Find where the given text appears and provide that cell's center as (x, y) coordinate. 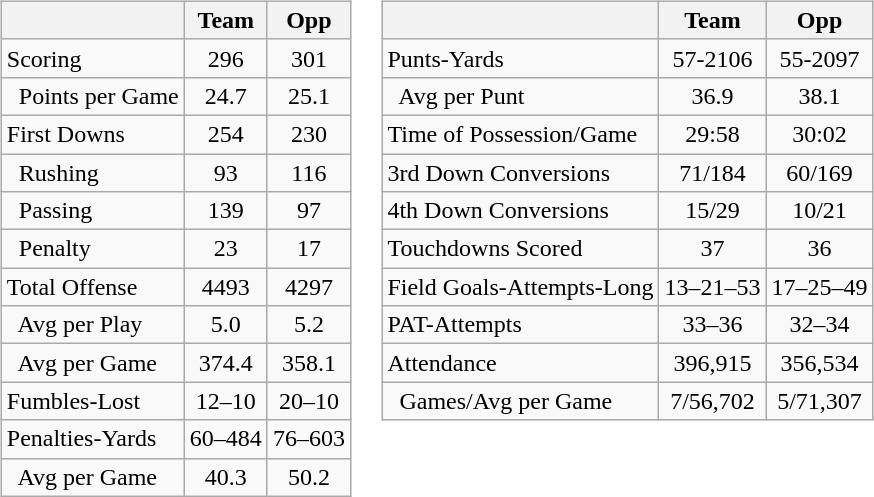
Scoring (92, 58)
30:02 (820, 134)
25.1 (308, 96)
Avg per Play (92, 325)
55-2097 (820, 58)
Penalties-Yards (92, 439)
12–10 (226, 401)
76–603 (308, 439)
36 (820, 249)
4th Down Conversions (520, 211)
57-2106 (712, 58)
PAT-Attempts (520, 325)
5/71,307 (820, 401)
32–34 (820, 325)
15/29 (712, 211)
Attendance (520, 363)
24.7 (226, 96)
Touchdowns Scored (520, 249)
254 (226, 134)
17–25–49 (820, 287)
3rd Down Conversions (520, 173)
Total Offense (92, 287)
7/56,702 (712, 401)
Points per Game (92, 96)
40.3 (226, 477)
Time of Possession/Game (520, 134)
38.1 (820, 96)
Passing (92, 211)
374.4 (226, 363)
10/21 (820, 211)
13–21–53 (712, 287)
396,915 (712, 363)
93 (226, 173)
Fumbles-Lost (92, 401)
20–10 (308, 401)
97 (308, 211)
36.9 (712, 96)
71/184 (712, 173)
139 (226, 211)
17 (308, 249)
Field Goals-Attempts-Long (520, 287)
5.2 (308, 325)
301 (308, 58)
37 (712, 249)
296 (226, 58)
50.2 (308, 477)
29:58 (712, 134)
4493 (226, 287)
4297 (308, 287)
356,534 (820, 363)
Penalty (92, 249)
Games/Avg per Game (520, 401)
Rushing (92, 173)
23 (226, 249)
60–484 (226, 439)
358.1 (308, 363)
230 (308, 134)
Punts-Yards (520, 58)
60/169 (820, 173)
Avg per Punt (520, 96)
First Downs (92, 134)
116 (308, 173)
5.0 (226, 325)
33–36 (712, 325)
